Scan for the cell matching the given text and deliver its (X, Y) coordinate at center. 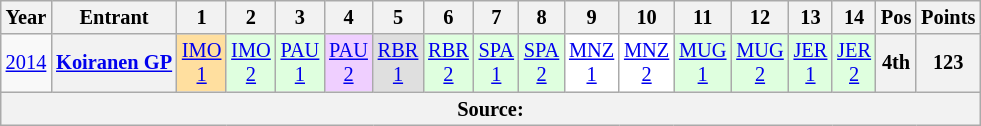
MUG2 (760, 63)
2 (250, 17)
Koiranen GP (114, 63)
4 (348, 17)
MNZ2 (646, 63)
14 (854, 17)
5 (398, 17)
IMO2 (250, 63)
123 (948, 63)
6 (448, 17)
RBR2 (448, 63)
Points (948, 17)
9 (592, 17)
13 (811, 17)
10 (646, 17)
2014 (26, 63)
RBR1 (398, 63)
IMO1 (202, 63)
Source: (490, 109)
SPA1 (496, 63)
3 (300, 17)
JER2 (854, 63)
MUG1 (702, 63)
MNZ1 (592, 63)
4th (896, 63)
JER1 (811, 63)
PAU2 (348, 63)
Year (26, 17)
11 (702, 17)
12 (760, 17)
SPA2 (542, 63)
Pos (896, 17)
1 (202, 17)
8 (542, 17)
PAU1 (300, 63)
7 (496, 17)
Entrant (114, 17)
